Detect which cell encompasses the target text, then output its (x, y) center coordinate. 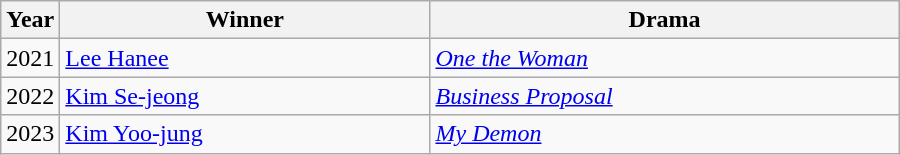
Winner (245, 20)
2023 (30, 134)
My Demon (664, 134)
Drama (664, 20)
Lee Hanee (245, 58)
Kim Yoo-jung (245, 134)
Year (30, 20)
One the Woman (664, 58)
Business Proposal (664, 96)
2022 (30, 96)
Kim Se-jeong (245, 96)
2021 (30, 58)
